From the cell containing the given text, extract its center point as [x, y] coordinate. 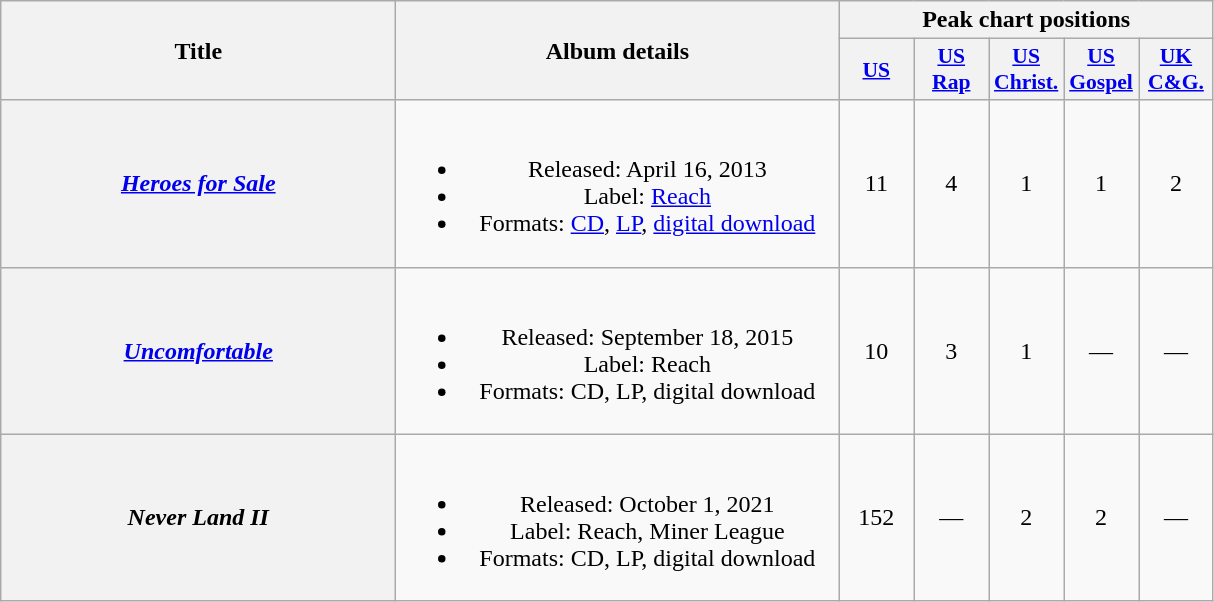
Never Land II [198, 518]
Released: October 1, 2021Label: Reach, Miner LeagueFormats: CD, LP, digital download [618, 518]
Released: September 18, 2015Label: ReachFormats: CD, LP, digital download [618, 350]
USRap [952, 70]
Uncomfortable [198, 350]
US [876, 70]
USChrist. [1026, 70]
4 [952, 184]
3 [952, 350]
Title [198, 50]
US Gospel [1102, 70]
UKC&G. [1176, 70]
152 [876, 518]
Album details [618, 50]
Released: April 16, 2013Label: ReachFormats: CD, LP, digital download [618, 184]
10 [876, 350]
Peak chart positions [1026, 20]
Heroes for Sale [198, 184]
11 [876, 184]
